Determine the (x, y) coordinate at the center of the cell enclosing the given text.  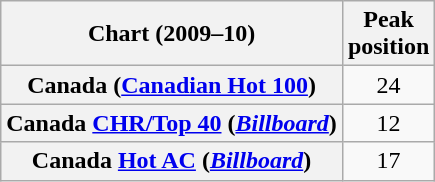
Chart (2009–10) (172, 34)
17 (388, 161)
Peakposition (388, 34)
12 (388, 123)
Canada Hot AC (Billboard) (172, 161)
Canada (Canadian Hot 100) (172, 85)
24 (388, 85)
Canada CHR/Top 40 (Billboard) (172, 123)
